Pinpoint the cell where the given text exists, returning its [x, y] midpoint coordinate. 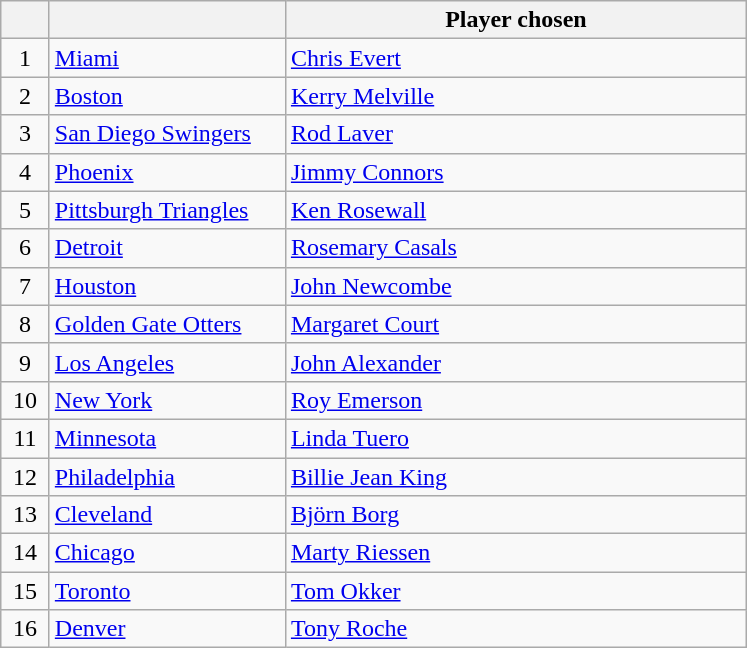
1 [26, 58]
11 [26, 438]
Los Angeles [167, 362]
Cleveland [167, 515]
Denver [167, 629]
5 [26, 210]
8 [26, 324]
3 [26, 134]
Linda Tuero [516, 438]
Phoenix [167, 172]
Ken Rosewall [516, 210]
12 [26, 477]
Player chosen [516, 20]
Toronto [167, 591]
Chicago [167, 553]
9 [26, 362]
10 [26, 400]
John Newcombe [516, 286]
Miami [167, 58]
16 [26, 629]
Margaret Court [516, 324]
Minnesota [167, 438]
Rod Laver [516, 134]
15 [26, 591]
Pittsburgh Triangles [167, 210]
San Diego Swingers [167, 134]
Rosemary Casals [516, 248]
Marty Riessen [516, 553]
New York [167, 400]
Philadelphia [167, 477]
Billie Jean King [516, 477]
Boston [167, 96]
Tom Okker [516, 591]
Tony Roche [516, 629]
Björn Borg [516, 515]
6 [26, 248]
Golden Gate Otters [167, 324]
13 [26, 515]
14 [26, 553]
Roy Emerson [516, 400]
Chris Evert [516, 58]
Houston [167, 286]
4 [26, 172]
John Alexander [516, 362]
Kerry Melville [516, 96]
Detroit [167, 248]
Jimmy Connors [516, 172]
2 [26, 96]
7 [26, 286]
